Return (X, Y) of the center of cell containing provided text 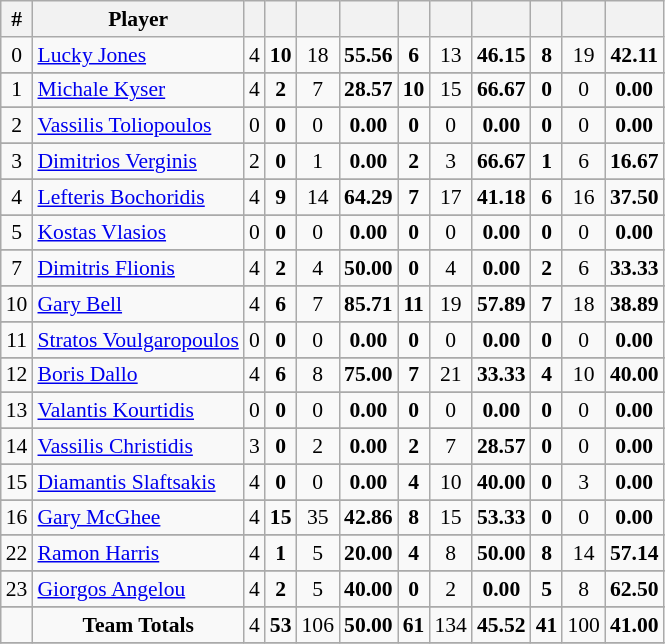
41.18 (502, 197)
Kostas Vlasios (138, 233)
Gary McGhee (138, 518)
53 (281, 625)
20.00 (368, 554)
16.67 (634, 162)
Lucky Jones (138, 55)
21 (450, 375)
61 (414, 625)
41 (547, 625)
Michale Kyser (138, 90)
38.89 (634, 304)
17 (450, 197)
57.14 (634, 554)
Stratos Voulgaropoulos (138, 340)
Vassilis Christidis (138, 447)
Dimitrios Verginis (138, 162)
42.86 (368, 518)
75.00 (368, 375)
Valantis Kourtidis (138, 411)
35 (318, 518)
45.52 (502, 625)
Team Totals (138, 625)
85.71 (368, 304)
100 (584, 625)
106 (318, 625)
42.11 (634, 55)
37.50 (634, 197)
Ramon Harris (138, 554)
Player (138, 19)
Boris Dallo (138, 375)
46.15 (502, 55)
Lefteris Bochoridis (138, 197)
55.56 (368, 55)
23 (17, 589)
64.29 (368, 197)
12 (17, 375)
53.33 (502, 518)
57.89 (502, 304)
Diamantis Slaftsakis (138, 482)
Dimitris Flionis (138, 269)
41.00 (634, 625)
22 (17, 554)
# (17, 19)
134 (450, 625)
9 (281, 197)
Giorgos Angelou (138, 589)
62.50 (634, 589)
Vassilis Toliopoulos (138, 126)
Gary Bell (138, 304)
